Identify which cell holds the provided text, then report its (X, Y) central coordinate. 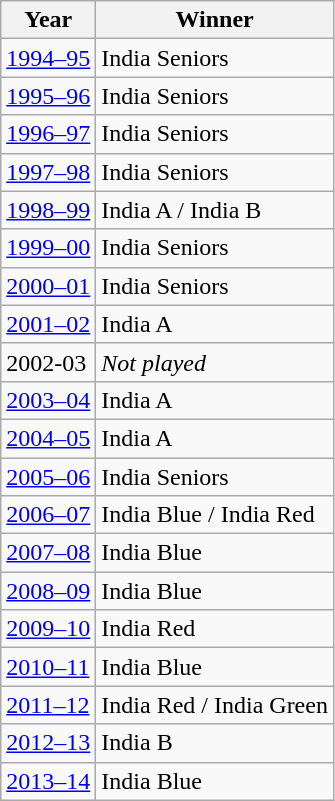
Not played (215, 362)
1998–99 (48, 210)
Year (48, 20)
2010–11 (48, 667)
2009–10 (48, 629)
2005–06 (48, 477)
2004–05 (48, 438)
1996–97 (48, 134)
2002-03 (48, 362)
Winner (215, 20)
India A / India B (215, 210)
India Red (215, 629)
India Red / India Green (215, 705)
2013–14 (48, 781)
2008–09 (48, 591)
2007–08 (48, 553)
2001–02 (48, 324)
1997–98 (48, 172)
1994–95 (48, 58)
2000–01 (48, 286)
India B (215, 743)
2003–04 (48, 400)
1999–00 (48, 248)
2006–07 (48, 515)
India Blue / India Red (215, 515)
2011–12 (48, 705)
1995–96 (48, 96)
2012–13 (48, 743)
